Provide the [x, y] coordinate of the cell's center where the given text is located.  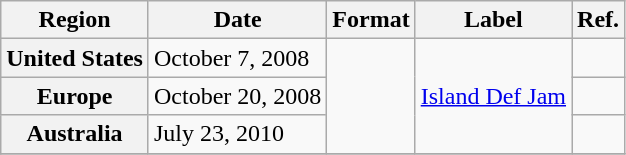
Region [75, 20]
United States [75, 58]
Label [493, 20]
October 20, 2008 [237, 96]
Ref. [598, 20]
July 23, 2010 [237, 134]
Australia [75, 134]
Europe [75, 96]
Date [237, 20]
October 7, 2008 [237, 58]
Format [371, 20]
Island Def Jam [493, 96]
